Search for the cell housing the specified text and yield its [x, y] center coordinate. 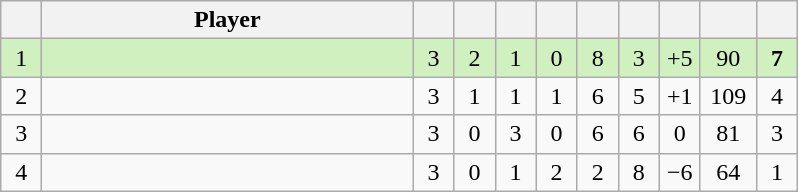
64 [728, 172]
7 [776, 58]
−6 [680, 172]
+5 [680, 58]
5 [638, 96]
109 [728, 96]
90 [728, 58]
81 [728, 134]
Player [228, 20]
+1 [680, 96]
